Determine the [x, y] coordinate at the center of the cell enclosing the given text.  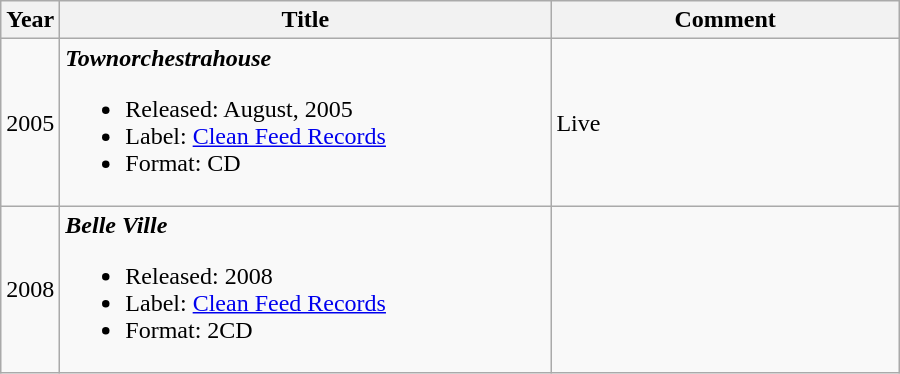
Title [306, 20]
Belle VilleReleased: 2008Label: Clean Feed Records Format: 2CD [306, 290]
2008 [30, 290]
TownorchestrahouseReleased: August, 2005Label: Clean Feed Records Format: CD [306, 122]
2005 [30, 122]
Year [30, 20]
Comment [726, 20]
Live [726, 122]
